Extract the (x, y) coordinate from the center of the cell holding the provided text.  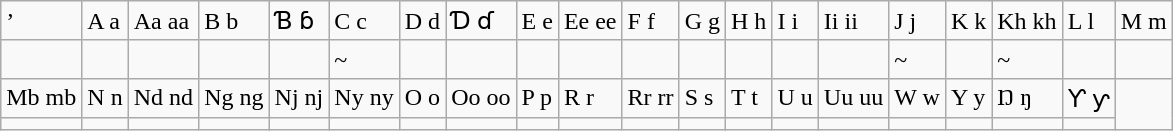
F f (650, 21)
K k (968, 21)
Ee ee (590, 21)
Ɓ ɓ (299, 21)
Aa aa (163, 21)
L l (1088, 21)
G g (702, 21)
~ (1027, 59)
M m (1144, 21)
H h (749, 21)
P p (537, 98)
A a (105, 21)
U u (795, 98)
Oo oo (481, 98)
E e (537, 21)
‍~‍ (364, 59)
R r (590, 98)
I i (795, 21)
W w (918, 98)
Ng ng (234, 98)
Y y (968, 98)
Ii ii (853, 21)
Nd nd (163, 98)
Ƴ ƴ (1088, 98)
Mb mb (42, 98)
’ (42, 21)
N n (105, 98)
Ŋ ŋ (1027, 98)
Kh kh (1027, 21)
T t (749, 98)
Ny ny (364, 98)
B b (234, 21)
J j (918, 21)
Ɗ ɗ (481, 21)
Rr rr (650, 98)
Uu uu (853, 98)
D d (422, 21)
Nj nj (299, 98)
S s (702, 98)
~‍ (918, 59)
O o (422, 98)
C c (364, 21)
